Search for the cell housing the specified text and yield its (x, y) center coordinate. 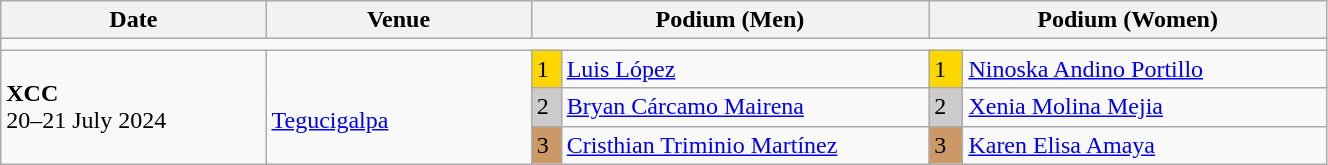
Luis López (745, 69)
Xenia Molina Mejia (1145, 107)
XCC 20–21 July 2024 (134, 107)
Date (134, 20)
Venue (398, 20)
Bryan Cárcamo Mairena (745, 107)
Podium (Men) (730, 20)
Ninoska Andino Portillo (1145, 69)
Cristhian Triminio Martínez (745, 145)
Tegucigalpa (398, 107)
Podium (Women) (1128, 20)
Karen Elisa Amaya (1145, 145)
